Return the (x, y) coordinate for the center point of the cell that contains the specified text.  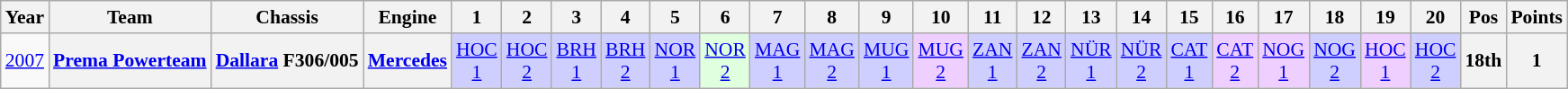
BRH1 (576, 61)
Team (130, 17)
17 (1283, 17)
19 (1385, 17)
8 (831, 17)
Engine (408, 17)
BRH2 (626, 61)
NOR1 (676, 61)
20 (1436, 17)
Dallara F306/005 (288, 61)
MAG1 (777, 61)
3 (576, 17)
Points (1537, 17)
MUG2 (941, 61)
4 (626, 17)
5 (676, 17)
6 (725, 17)
16 (1234, 17)
NÜR2 (1142, 61)
Mercedes (408, 61)
11 (992, 17)
Pos (1483, 17)
NOG2 (1335, 61)
Prema Powerteam (130, 61)
14 (1142, 17)
CAT1 (1189, 61)
Chassis (288, 17)
MUG1 (887, 61)
13 (1091, 17)
12 (1041, 17)
ZAN2 (1041, 61)
NOG1 (1283, 61)
Year (25, 17)
2 (527, 17)
10 (941, 17)
9 (887, 17)
2007 (25, 61)
15 (1189, 17)
ZAN1 (992, 61)
NÜR1 (1091, 61)
MAG2 (831, 61)
CAT2 (1234, 61)
NOR2 (725, 61)
18 (1335, 17)
18th (1483, 61)
7 (777, 17)
